Return the [x, y] coordinate for the center point of the cell that contains the specified text.  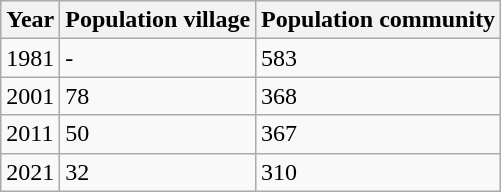
50 [158, 134]
2021 [30, 172]
2011 [30, 134]
310 [378, 172]
583 [378, 58]
2001 [30, 96]
32 [158, 172]
1981 [30, 58]
Population community [378, 20]
Population village [158, 20]
78 [158, 96]
367 [378, 134]
Year [30, 20]
- [158, 58]
368 [378, 96]
